Pinpoint the cell where the given text exists, returning its (X, Y) midpoint coordinate. 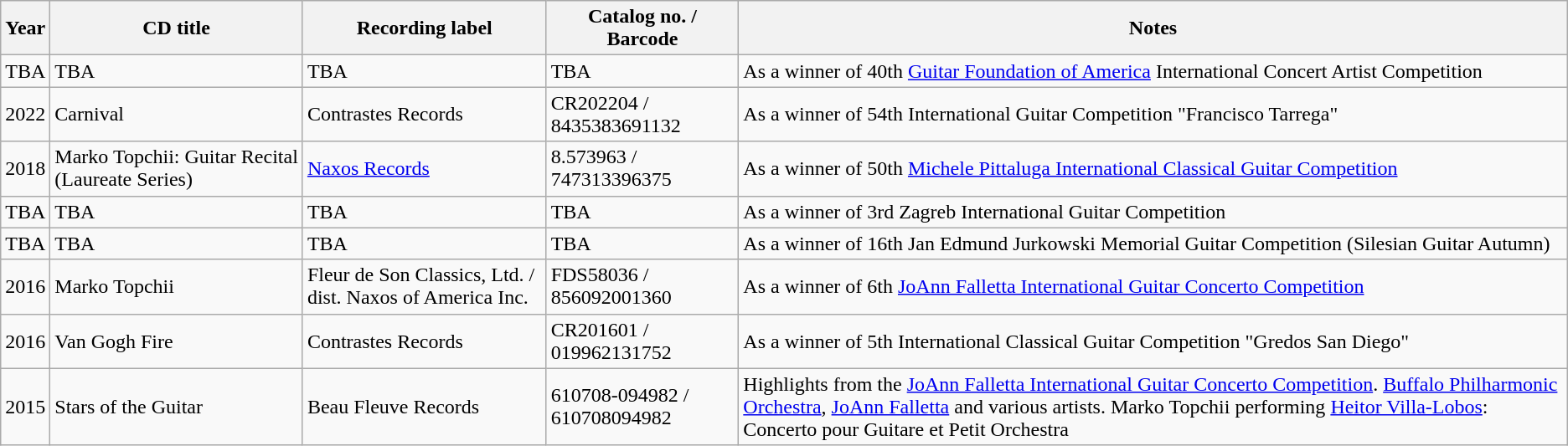
Fleur de Son Classics, Ltd. / dist. Naxos of America Inc. (424, 286)
As a winner of 16th Jan Edmund Jurkowski Memorial Guitar Competition (Silesian Guitar Autumn) (1153, 244)
Recording label (424, 28)
Naxos Records (424, 169)
As a winner of 3rd Zagreb International Guitar Competition (1153, 212)
610708-094982 / 610708094982 (642, 407)
CR202204 / 8435383691132 (642, 114)
2022 (25, 114)
As a winner of 5th International Classical Guitar Competition "Gredos San Diego" (1153, 341)
As a winner of 54th International Guitar Competition "Francisco Tarrega" (1153, 114)
CD title (177, 28)
As a winner of 40th Guitar Foundation of America International Concert Artist Competition (1153, 71)
8.573963 / 747313396375 (642, 169)
Marko Topchii: Guitar Recital(Laureate Series) (177, 169)
Stars of the Guitar (177, 407)
Carnival (177, 114)
FDS58036 / 856092001360 (642, 286)
Year (25, 28)
CR201601 / 019962131752 (642, 341)
2018 (25, 169)
2015 (25, 407)
Van Gogh Fire (177, 341)
Notes (1153, 28)
As a winner of 6th JoAnn Falletta International Guitar Concerto Competition (1153, 286)
As a winner of 50th Michele Pittaluga International Classical Guitar Competition (1153, 169)
Marko Topchii (177, 286)
Beau Fleuve Records (424, 407)
Catalog no. / Barcode (642, 28)
